For the text-containing cell, return its midpoint in (x, y) coordinate format. 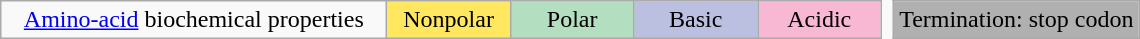
Termination: stop codon (1016, 20)
Polar (572, 20)
Amino-acid biochemical properties (194, 20)
Acidic (820, 20)
Basic (696, 20)
Nonpolar (449, 20)
